Return the [X, Y] coordinate for the center point of the cell that contains the specified text.  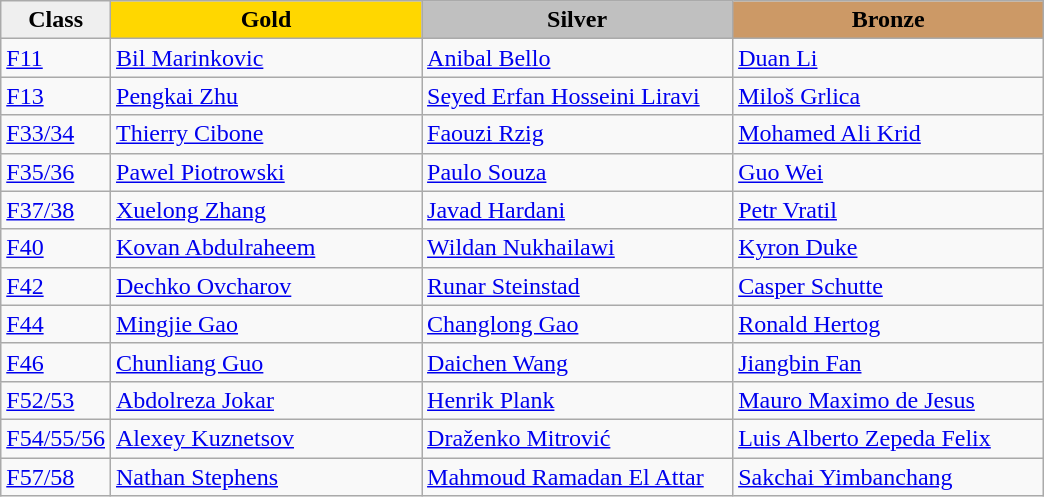
Duan Li [888, 58]
Seyed Erfan Hosseini Liravi [578, 96]
F52/53 [56, 400]
Miloš Grlica [888, 96]
Jiangbin Fan [888, 362]
Changlong Gao [578, 324]
Wildan Nukhailawi [578, 248]
Alexey Kuznetsov [266, 438]
Mohamed Ali Krid [888, 134]
Paulo Souza [578, 172]
F40 [56, 248]
Mauro Maximo de Jesus [888, 400]
Pawel Piotrowski [266, 172]
F11 [56, 58]
Runar Steinstad [578, 286]
Kyron Duke [888, 248]
Ronald Hertog [888, 324]
Kovan Abdulraheem [266, 248]
Daichen Wang [578, 362]
Bronze [888, 20]
Draženko Mitrović [578, 438]
Class [56, 20]
Henrik Plank [578, 400]
Abdolreza Jokar [266, 400]
Thierry Cibone [266, 134]
F44 [56, 324]
Casper Schutte [888, 286]
Luis Alberto Zepeda Felix [888, 438]
F33/34 [56, 134]
Anibal Bello [578, 58]
Silver [578, 20]
Chunliang Guo [266, 362]
Sakchai Yimbanchang [888, 477]
F37/38 [56, 210]
Pengkai Zhu [266, 96]
F35/36 [56, 172]
F13 [56, 96]
F54/55/56 [56, 438]
F46 [56, 362]
Xuelong Zhang [266, 210]
Nathan Stephens [266, 477]
Javad Hardani [578, 210]
Petr Vratil [888, 210]
Gold [266, 20]
Dechko Ovcharov [266, 286]
Mahmoud Ramadan El Attar [578, 477]
Bil Marinkovic [266, 58]
F57/58 [56, 477]
Faouzi Rzig [578, 134]
Guo Wei [888, 172]
Mingjie Gao [266, 324]
F42 [56, 286]
